Find where the given text appears and provide that cell's center as [X, Y] coordinate. 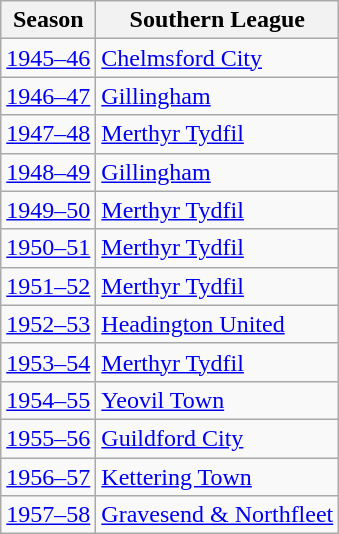
Season [48, 20]
1951–52 [48, 286]
1950–51 [48, 248]
Chelmsford City [218, 58]
1952–53 [48, 324]
Headington United [218, 324]
1947–48 [48, 134]
Yeovil Town [218, 400]
1949–50 [48, 210]
1946–47 [48, 96]
Gravesend & Northfleet [218, 515]
1954–55 [48, 400]
1953–54 [48, 362]
1945–46 [48, 58]
Southern League [218, 20]
1957–58 [48, 515]
Kettering Town [218, 477]
1955–56 [48, 438]
Guildford City [218, 438]
1948–49 [48, 172]
1956–57 [48, 477]
